Return the (x, y) coordinate for the center point of the cell that contains the specified text.  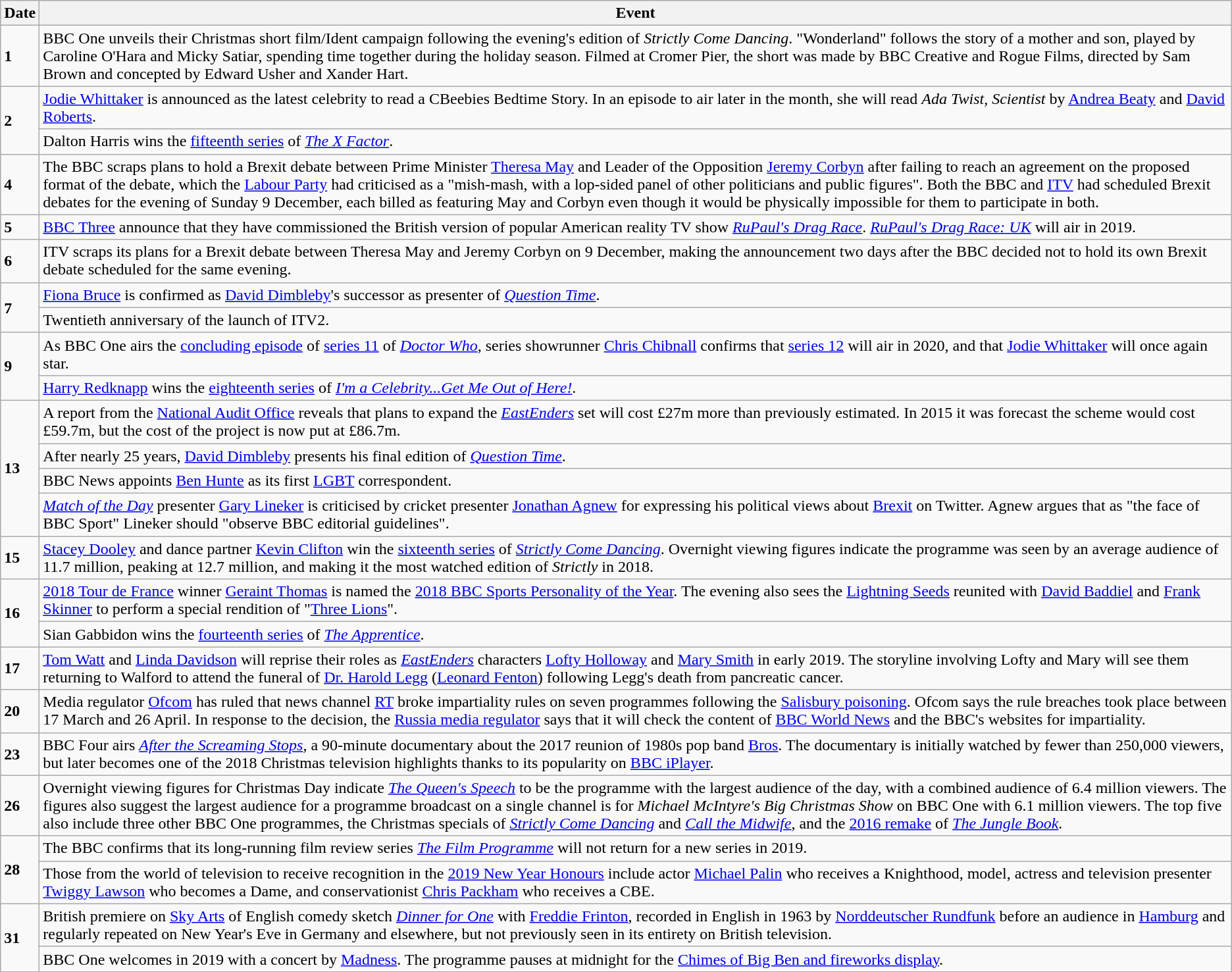
16 (20, 613)
7 (20, 307)
13 (20, 468)
2 (20, 120)
BBC One welcomes in 2019 with a concert by Madness. The programme pauses at midnight for the Chimes of Big Ben and fireworks display. (636, 959)
Dalton Harris wins the fifteenth series of The X Factor. (636, 141)
26 (20, 806)
23 (20, 754)
Harry Redknapp wins the eighteenth series of I'm a Celebrity...Get Me Out of Here!. (636, 388)
Sian Gabbidon wins the fourteenth series of The Apprentice. (636, 634)
4 (20, 184)
Twentieth anniversary of the launch of ITV2. (636, 320)
9 (20, 366)
17 (20, 669)
BBC News appoints Ben Hunte as its first LGBT correspondent. (636, 481)
31 (20, 937)
Fiona Bruce is confirmed as David Dimbleby's successor as presenter of Question Time. (636, 295)
5 (20, 227)
The BBC confirms that its long-running film review series The Film Programme will not return for a new series in 2019. (636, 848)
Date (20, 13)
6 (20, 261)
Event (636, 13)
20 (20, 711)
15 (20, 558)
28 (20, 870)
After nearly 25 years, David Dimbleby presents his final edition of Question Time. (636, 456)
1 (20, 56)
